For the text-containing cell, return its midpoint in (x, y) coordinate format. 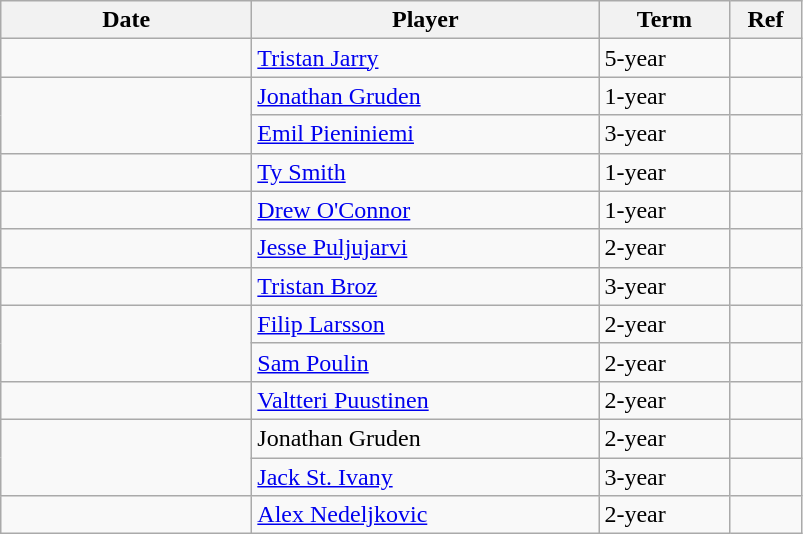
Tristan Jarry (426, 58)
Ref (766, 20)
Date (126, 20)
Sam Poulin (426, 362)
Valtteri Puustinen (426, 400)
Player (426, 20)
Drew O'Connor (426, 210)
Alex Nedeljkovic (426, 515)
5-year (664, 58)
Jesse Puljujarvi (426, 248)
Term (664, 20)
Emil Pieniniemi (426, 134)
Ty Smith (426, 172)
Tristan Broz (426, 286)
Jack St. Ivany (426, 477)
Filip Larsson (426, 324)
